Find where the given text appears and provide that cell's center as [x, y] coordinate. 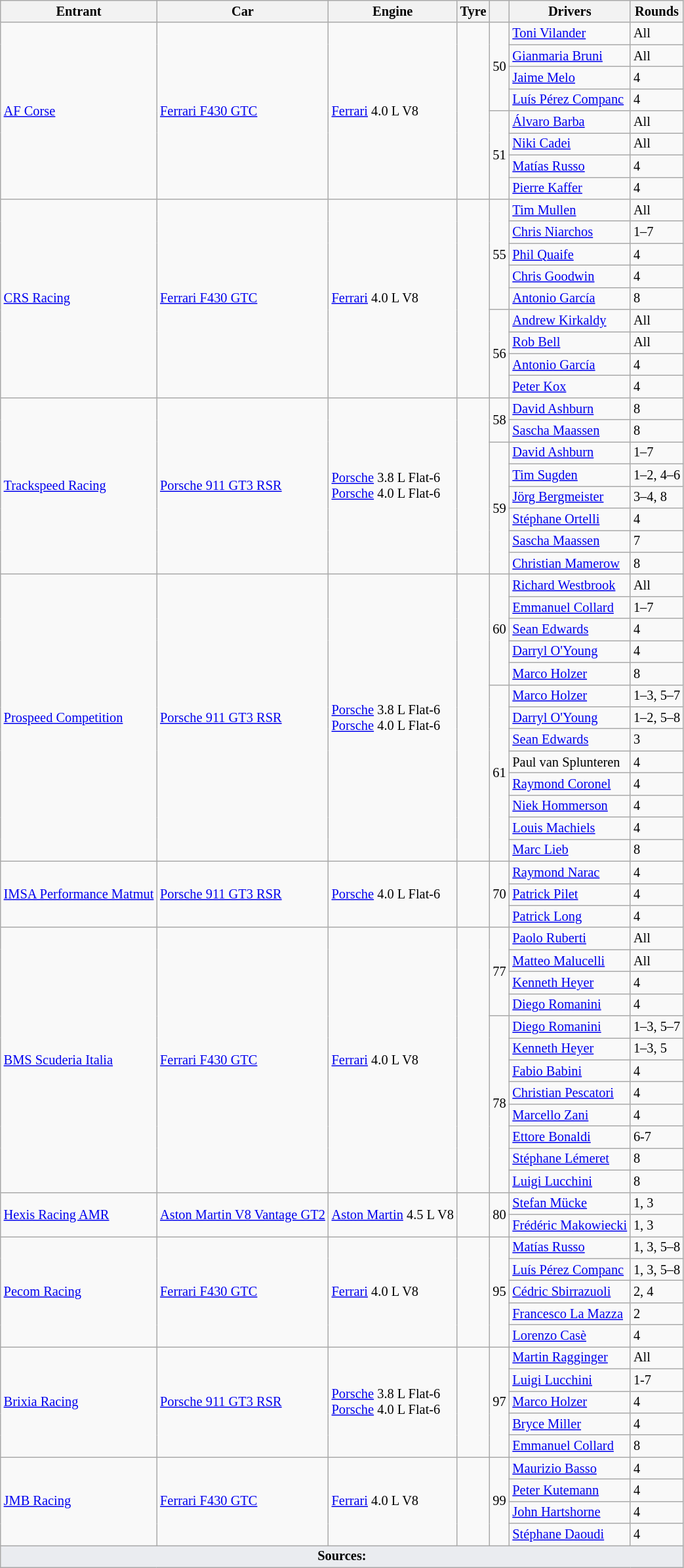
Christian Pescatori [569, 1093]
Stéphane Lémeret [569, 1159]
Ettore Bonaldi [569, 1137]
77 [499, 972]
61 [499, 773]
Trackspeed Racing [79, 485]
BMS Scuderia Italia [79, 1060]
1–3, 5 [657, 1049]
1–2, 5–8 [657, 717]
Niki Cadei [569, 144]
99 [499, 1502]
Toni Vilander [569, 33]
1–2, 4–6 [657, 475]
Tim Sugden [569, 475]
Maurizio Basso [569, 1468]
Peter Kutemann [569, 1490]
Rob Bell [569, 342]
56 [499, 354]
3–4, 8 [657, 497]
Matteo Malucelli [569, 961]
Tim Mullen [569, 210]
Cédric Sbirrazuoli [569, 1291]
Marc Lieb [569, 850]
Stéphane Daoudi [569, 1535]
Pierre Kaffer [569, 188]
Tyre [473, 11]
JMB Racing [79, 1502]
Paul van Splunteren [569, 762]
Aston Martin 4.5 L V8 [393, 1215]
Patrick Long [569, 916]
Raymond Narac [569, 872]
Gianmaria Bruni [569, 56]
Brixia Racing [79, 1401]
58 [499, 420]
Richard Westbrook [569, 585]
Jörg Bergmeister [569, 497]
Francesco La Mazza [569, 1314]
95 [499, 1291]
John Hartshorne [569, 1512]
Drivers [569, 11]
Peter Kox [569, 386]
Fabio Babini [569, 1071]
Paolo Ruberti [569, 938]
Chris Goodwin [569, 276]
80 [499, 1215]
Patrick Pilet [569, 895]
3 [657, 740]
Phil Quaife [569, 254]
Entrant [79, 11]
51 [499, 155]
CRS Racing [79, 298]
Engine [393, 11]
Aston Martin V8 Vantage GT2 [243, 1215]
Lorenzo Casè [569, 1336]
1-7 [657, 1380]
55 [499, 254]
Álvaro Barba [569, 122]
Chris Niarchos [569, 232]
Christian Mamerow [569, 563]
Martin Ragginger [569, 1357]
Pecom Racing [79, 1291]
2 [657, 1314]
Stéphane Ortelli [569, 519]
70 [499, 895]
97 [499, 1401]
Bryce Miller [569, 1424]
Sources: [342, 1556]
50 [499, 67]
Prospeed Competition [79, 717]
Raymond Coronel [569, 784]
Marcello Zani [569, 1115]
59 [499, 508]
Frédéric Makowiecki [569, 1225]
60 [499, 629]
AF Corse [79, 110]
Hexis Racing AMR [79, 1215]
Jaime Melo [569, 77]
Stefan Mücke [569, 1203]
7 [657, 541]
2, 4 [657, 1291]
Car [243, 11]
Rounds [657, 11]
Andrew Kirkaldy [569, 321]
6-7 [657, 1137]
Louis Machiels [569, 828]
Niek Hommerson [569, 806]
78 [499, 1104]
Porsche 4.0 L Flat-6 [393, 895]
IMSA Performance Matmut [79, 895]
